Search for the cell housing the specified text and yield its [x, y] center coordinate. 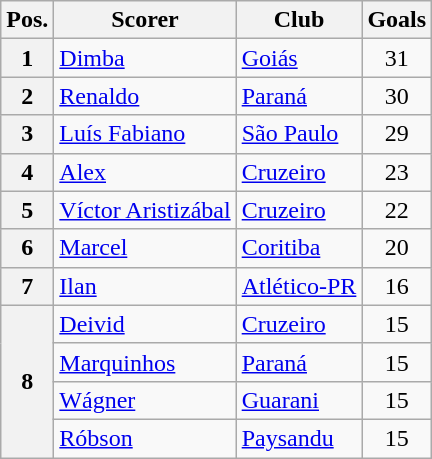
Víctor Aristizábal [145, 210]
Marquinhos [145, 362]
Atlético-PR [299, 286]
Marcel [145, 248]
5 [28, 210]
Luís Fabiano [145, 134]
29 [397, 134]
23 [397, 172]
4 [28, 172]
Deivid [145, 324]
Wágner [145, 400]
São Paulo [299, 134]
Dimba [145, 58]
Renaldo [145, 96]
Alex [145, 172]
31 [397, 58]
8 [28, 381]
Guarani [299, 400]
Paysandu [299, 438]
Goiás [299, 58]
Coritiba [299, 248]
3 [28, 134]
6 [28, 248]
7 [28, 286]
Pos. [28, 20]
30 [397, 96]
Róbson [145, 438]
Ilan [145, 286]
20 [397, 248]
Club [299, 20]
1 [28, 58]
16 [397, 286]
Goals [397, 20]
22 [397, 210]
Scorer [145, 20]
2 [28, 96]
